Scan for the cell matching the given text and deliver its [x, y] coordinate at center. 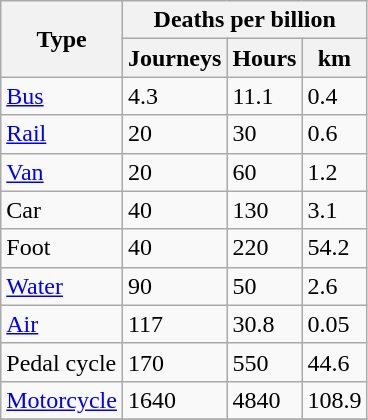
3.1 [334, 210]
170 [174, 362]
11.1 [264, 96]
Type [62, 39]
1640 [174, 400]
Journeys [174, 58]
0.4 [334, 96]
Deaths per billion [244, 20]
117 [174, 324]
Water [62, 286]
50 [264, 286]
Hours [264, 58]
4.3 [174, 96]
54.2 [334, 248]
Pedal cycle [62, 362]
Foot [62, 248]
550 [264, 362]
Car [62, 210]
Air [62, 324]
2.6 [334, 286]
108.9 [334, 400]
0.05 [334, 324]
1.2 [334, 172]
30.8 [264, 324]
Motorcycle [62, 400]
Van [62, 172]
km [334, 58]
44.6 [334, 362]
Bus [62, 96]
4840 [264, 400]
30 [264, 134]
60 [264, 172]
130 [264, 210]
Rail [62, 134]
90 [174, 286]
220 [264, 248]
0.6 [334, 134]
